Search for the cell housing the specified text and yield its (x, y) center coordinate. 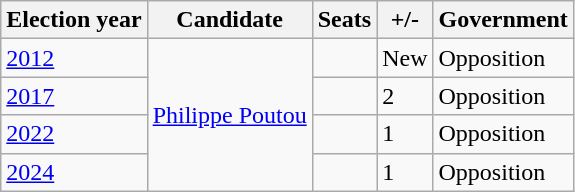
2024 (74, 172)
2 (405, 96)
Government (503, 20)
2012 (74, 58)
Candidate (230, 20)
New (405, 58)
2022 (74, 134)
Philippe Poutou (230, 115)
Election year (74, 20)
+/- (405, 20)
2017 (74, 96)
Seats (344, 20)
